For the text-containing cell, return its midpoint in [x, y] coordinate format. 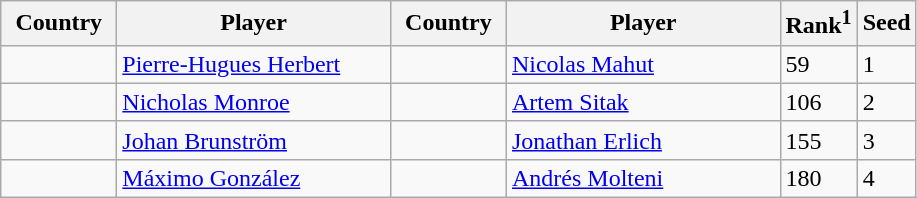
1 [886, 64]
Seed [886, 24]
Máximo González [254, 178]
Andrés Molteni [643, 178]
Rank1 [818, 24]
Johan Brunström [254, 140]
59 [818, 64]
3 [886, 140]
Nicholas Monroe [254, 102]
106 [818, 102]
Nicolas Mahut [643, 64]
2 [886, 102]
4 [886, 178]
155 [818, 140]
Jonathan Erlich [643, 140]
180 [818, 178]
Artem Sitak [643, 102]
Pierre-Hugues Herbert [254, 64]
